Extract the (X, Y) coordinate from the center of the cell holding the provided text.  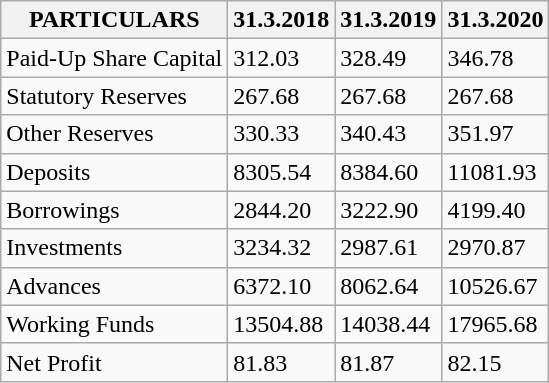
328.49 (388, 58)
Advances (114, 286)
3222.90 (388, 210)
Working Funds (114, 324)
Net Profit (114, 362)
3234.32 (282, 248)
346.78 (496, 58)
Deposits (114, 172)
PARTICULARS (114, 20)
Investments (114, 248)
351.97 (496, 134)
81.87 (388, 362)
31.3.2018 (282, 20)
10526.67 (496, 286)
14038.44 (388, 324)
8305.54 (282, 172)
8062.64 (388, 286)
312.03 (282, 58)
330.33 (282, 134)
Statutory Reserves (114, 96)
13504.88 (282, 324)
6372.10 (282, 286)
4199.40 (496, 210)
Other Reserves (114, 134)
8384.60 (388, 172)
81.83 (282, 362)
31.3.2020 (496, 20)
17965.68 (496, 324)
31.3.2019 (388, 20)
2970.87 (496, 248)
82.15 (496, 362)
Paid-Up Share Capital (114, 58)
2844.20 (282, 210)
Borrowings (114, 210)
11081.93 (496, 172)
340.43 (388, 134)
2987.61 (388, 248)
